Return [X, Y] of the center of cell containing provided text 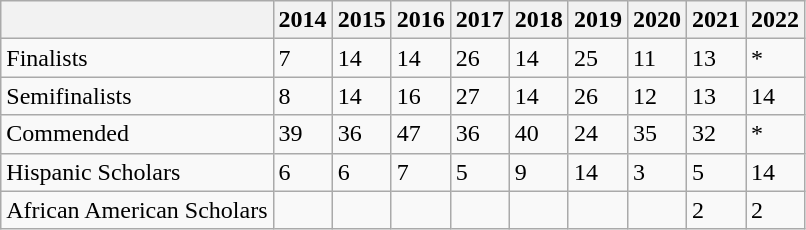
African American Scholars [137, 210]
2020 [656, 20]
9 [538, 172]
2018 [538, 20]
12 [656, 96]
2017 [480, 20]
25 [598, 58]
Hispanic Scholars [137, 172]
32 [716, 134]
2014 [302, 20]
2016 [420, 20]
2021 [716, 20]
Finalists [137, 58]
35 [656, 134]
27 [480, 96]
2019 [598, 20]
40 [538, 134]
16 [420, 96]
Commended [137, 134]
11 [656, 58]
Semifinalists [137, 96]
8 [302, 96]
3 [656, 172]
47 [420, 134]
24 [598, 134]
2022 [776, 20]
39 [302, 134]
2015 [362, 20]
